Output the [x, y] coordinate of the center of the cell containing the given text.  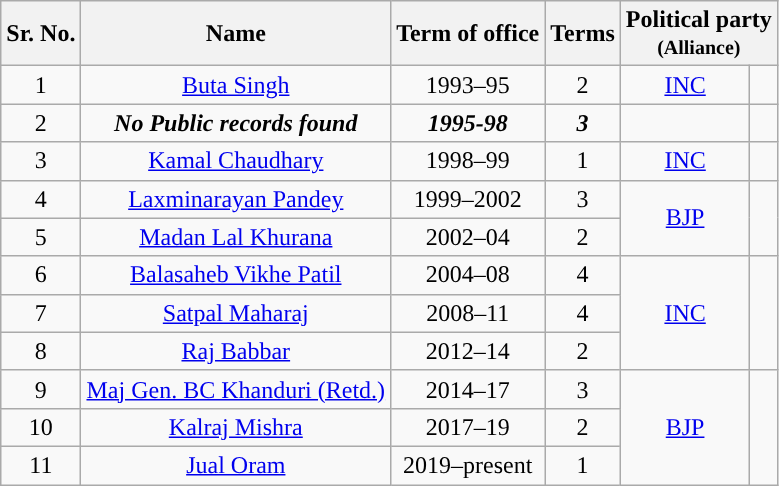
Buta Singh [236, 85]
Terms [583, 34]
7 [41, 313]
Jual Oram [236, 465]
Laxminarayan Pandey [236, 199]
2002–04 [468, 237]
1995-98 [468, 123]
5 [41, 237]
Satpal Maharaj [236, 313]
Term of office [468, 34]
8 [41, 351]
Maj Gen. BC Khanduri (Retd.) [236, 389]
2008–11 [468, 313]
11 [41, 465]
Madan Lal Khurana [236, 237]
No Public records found [236, 123]
10 [41, 427]
1999–2002 [468, 199]
2012–14 [468, 351]
Name [236, 34]
Political party(Alliance) [698, 34]
Kalraj Mishra [236, 427]
2014–17 [468, 389]
6 [41, 275]
1998–99 [468, 161]
9 [41, 389]
2004–08 [468, 275]
2019–present [468, 465]
Balasaheb Vikhe Patil [236, 275]
Sr. No. [41, 34]
Kamal Chaudhary [236, 161]
Raj Babbar [236, 351]
2017–19 [468, 427]
1993–95 [468, 85]
